For the text-containing cell, return its midpoint in (x, y) coordinate format. 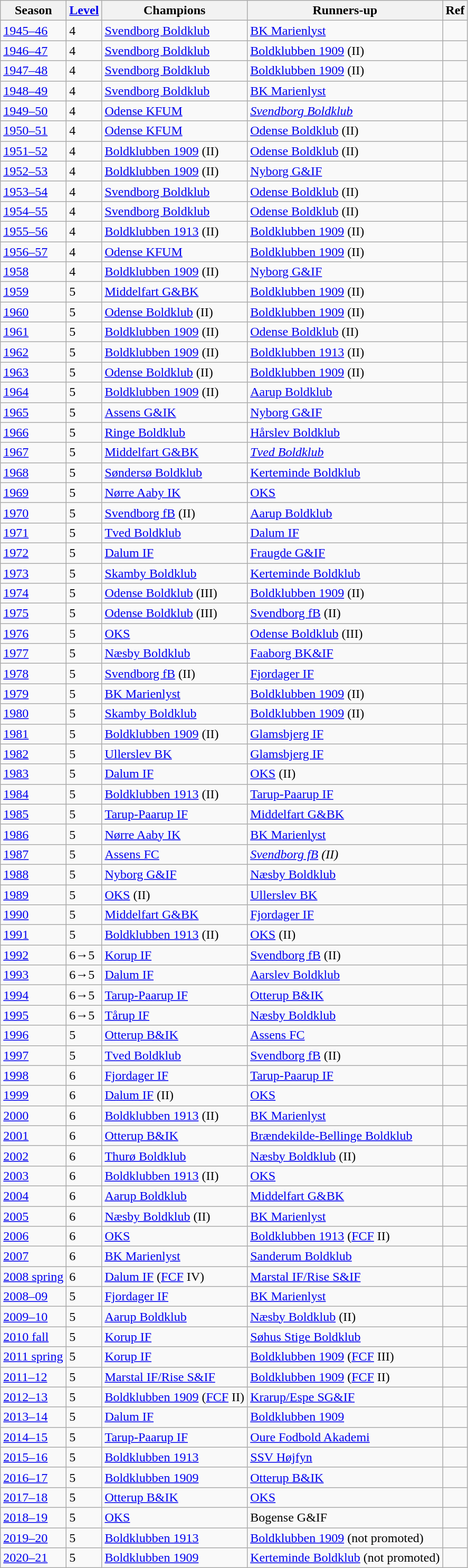
Brændekilde-Bellinge Boldklub (345, 1136)
1955–56 (34, 231)
1994 (34, 995)
Søhus Stige Boldklub (345, 1337)
1987 (34, 854)
2012–13 (34, 1397)
2019–20 (34, 1538)
Boldklubben 1909 (not promoted) (345, 1538)
1950–51 (34, 131)
1991 (34, 935)
1956–57 (34, 252)
2002 (34, 1156)
1966 (34, 432)
Kerteminde Boldklub (not promoted) (345, 1558)
Boldklubben 1913 (FCF II) (345, 1236)
1968 (34, 473)
1952–53 (34, 171)
1967 (34, 452)
2006 (34, 1236)
1992 (34, 955)
Bogense G&IF (345, 1517)
1960 (34, 312)
2011 spring (34, 1357)
1971 (34, 533)
1979 (34, 694)
1963 (34, 372)
1999 (34, 1095)
1975 (34, 613)
2010 fall (34, 1337)
Champions (175, 11)
Søndersø Boldklub (175, 473)
Hårslev Boldklub (345, 432)
1995 (34, 1015)
1985 (34, 814)
1951–52 (34, 151)
2009–10 (34, 1317)
1988 (34, 874)
1962 (34, 352)
1947–48 (34, 71)
1945–46 (34, 31)
2000 (34, 1116)
Boldklubben 1909 (FCF III) (345, 1357)
1980 (34, 714)
2003 (34, 1176)
Faaborg BK&IF (345, 654)
2011–12 (34, 1377)
1953–54 (34, 191)
1986 (34, 834)
Dalum IF (FCF IV) (175, 1277)
Krarup/Espe SG&IF (345, 1397)
1970 (34, 513)
1982 (34, 754)
1998 (34, 1075)
1983 (34, 774)
1954–55 (34, 211)
2001 (34, 1136)
Sanderum Boldklub (345, 1257)
Aarslev Boldklub (345, 975)
2013–14 (34, 1417)
Ref (455, 11)
Season (34, 11)
Assens G&IK (175, 412)
1990 (34, 915)
Fraugde G&IF (345, 553)
1974 (34, 593)
2015–16 (34, 1457)
1981 (34, 734)
2014–15 (34, 1437)
1965 (34, 412)
2008 spring (34, 1277)
Thurø Boldklub (175, 1156)
1972 (34, 553)
1978 (34, 674)
1958 (34, 272)
1946–47 (34, 51)
1984 (34, 794)
1993 (34, 975)
Runners-up (345, 11)
2018–19 (34, 1517)
Level (84, 11)
1961 (34, 332)
SSV Højfyn (345, 1457)
1977 (34, 654)
2004 (34, 1196)
1996 (34, 1035)
2007 (34, 1257)
2017–18 (34, 1497)
Oure Fodbold Akademi (345, 1437)
2008–09 (34, 1297)
1989 (34, 895)
2020–21 (34, 1558)
1973 (34, 573)
1997 (34, 1055)
1959 (34, 292)
Ringe Boldklub (175, 432)
1964 (34, 392)
1976 (34, 634)
Dalum IF (II) (175, 1095)
1969 (34, 493)
1949–50 (34, 111)
2016–17 (34, 1477)
Tårup IF (175, 1015)
2005 (34, 1216)
1948–49 (34, 91)
